Provide the (x, y) coordinate of the cell's center where the given text is located.  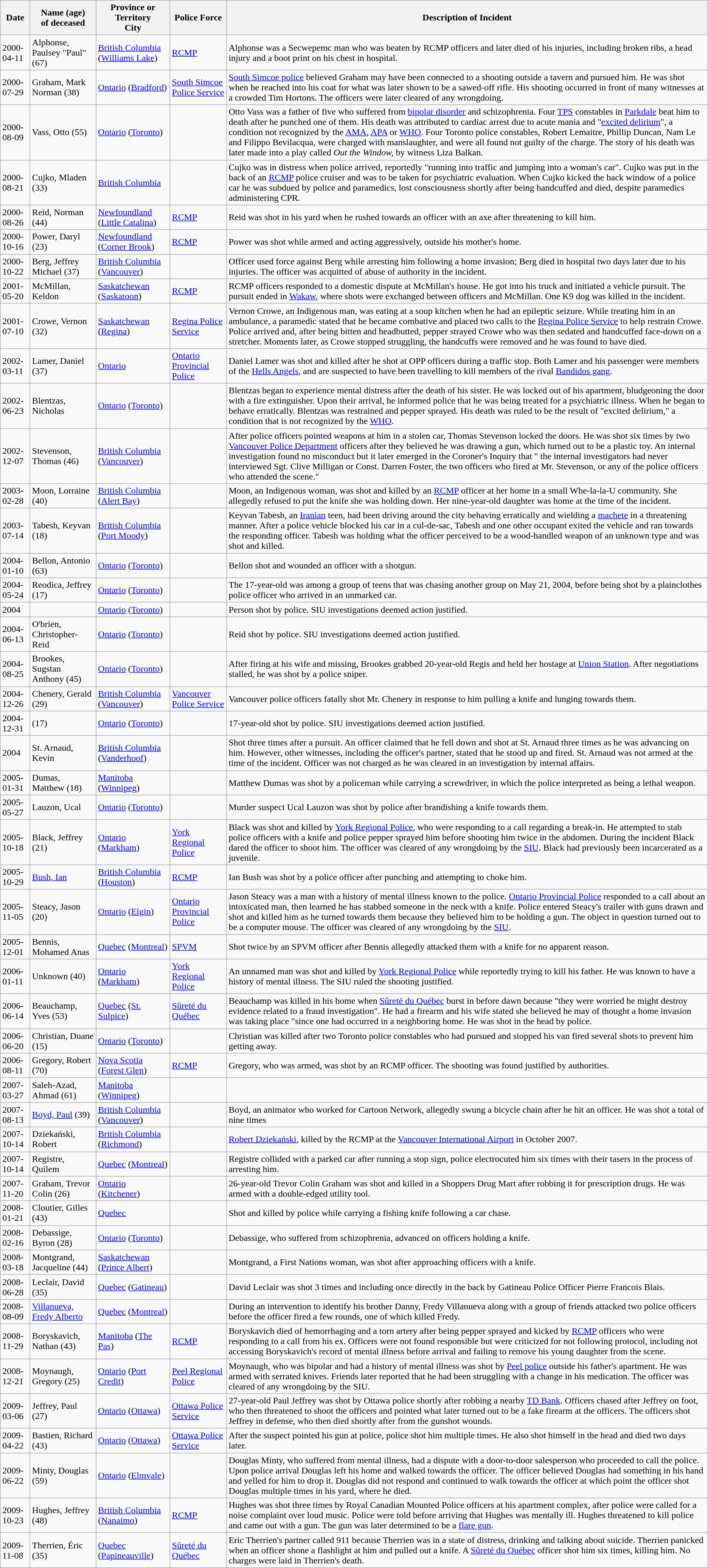
Christian, Duane (15) (63, 1041)
Montgrand, Jacqueline (44) (63, 1262)
Name (age)of deceased (63, 18)
British Columbia (Houston) (133, 877)
Boyd, Paul (39) (63, 1115)
Debassige, who suffered from schizophrenia, advanced on officers holding a knife. (467, 1237)
2000-04-11 (15, 53)
Bush, Ian (63, 877)
Blentzas, Nicholas (63, 405)
SPVM (198, 946)
Hughes, Jeffrey (48) (63, 1515)
Lamer, Daniel (37) (63, 366)
Reodica, Jeffrey (17) (63, 590)
British Columbia (133, 182)
2005-01-31 (15, 783)
Ontario (Elmvale) (133, 1476)
Shot twice by an SPVM officer after Bennis allegedly attacked them with a knife for no apparent reason. (467, 946)
Bellon, Antonio (63) (63, 566)
Montgrand, a First Nations woman, was shot after approaching officers with a knife. (467, 1262)
(17) (63, 723)
Nova Scotia (Forest Glen) (133, 1066)
Regina Police Service (198, 326)
Steacy, Jason (20) (63, 911)
Dziekański, Robert (63, 1139)
2007-11-20 (15, 1188)
2001-07-10 (15, 326)
British Columbia (Nanaimo) (133, 1515)
Power, Daryl (23) (63, 242)
Saskatchewan (Prince Albert) (133, 1262)
Vass, Otto (55) (63, 132)
Saskatchewan (Saskatoon) (133, 291)
2008-03-18 (15, 1262)
Moon, Lorraine (40) (63, 496)
Graham, Trevor Colin (26) (63, 1188)
Tabesh, Keyvan (18) (63, 531)
2009-03-06 (15, 1411)
2000-10-16 (15, 242)
Quebec (Gatineau) (133, 1287)
Matthew Dumas was shot by a policeman while carrying a screwdriver, in which the police interpreted as being a lethal weapon. (467, 783)
Gregory, Robert (70) (63, 1066)
2006-01-11 (15, 977)
2009-10-23 (15, 1515)
British Columbia (Williams Lake) (133, 53)
Registre, Quilem (63, 1164)
British Columbia (Port Moody) (133, 531)
2001-05-20 (15, 291)
Cujko, Mladen (33) (63, 182)
Dumas, Matthew (18) (63, 783)
O'brien, Christopher-Reid (63, 634)
Robert Dziekański, killed by the RCMP at the Vancouver International Airport in October 2007. (467, 1139)
2006-06-20 (15, 1041)
Debassige, Byron (28) (63, 1237)
2009-04-22 (15, 1441)
Shot and killed by police while carrying a fishing knife following a car chase. (467, 1213)
2008-01-21 (15, 1213)
2000-08-21 (15, 182)
2003-07-14 (15, 531)
Alphonse, Paulsey "Paul" (67) (63, 53)
Unknown (40) (63, 977)
2006-06-14 (15, 1011)
17-year-old shot by police. SIU investigations deemed action justified. (467, 723)
Quebec (St. Sulpice) (133, 1011)
Brookes, Sugstan Anthony (45) (63, 669)
2006-08-11 (15, 1066)
Villanueva, Fredy Alberto (63, 1312)
Leclair, David (35) (63, 1287)
Newfoundland (Corner Brook) (133, 242)
Bennis, Mohamed Anas (63, 946)
2005-12-01 (15, 946)
Vancouver Police Service (198, 699)
2008-11-29 (15, 1341)
British Columbia (Richmond) (133, 1139)
2000-08-26 (15, 217)
Minty, Douglas (59) (63, 1476)
Reid, Norman (44) (63, 217)
Crowe, Vernon (32) (63, 326)
British Columbia (Alert Bay) (133, 496)
Beauchamp, Yves (53) (63, 1011)
David Leclair was shot 3 times and including once directly in the back by Gatineau Police Officer Pierre Francois Blais. (467, 1287)
Lauzon, Ucal (63, 807)
Peel Regional Police (198, 1376)
Manitoba (The Pas) (133, 1341)
2008-08-09 (15, 1312)
2007-08-13 (15, 1115)
Vancouver police officers fatally shot Mr. Chenery in response to him pulling a knife and lunging towards them. (467, 699)
Date (15, 18)
After the suspect pointed his gun at police, police shot him multiple times. He also shot himself in the head and died two days later. (467, 1441)
Boryskavich, Nathan (43) (63, 1341)
2008-02-16 (15, 1237)
Chenery, Gerald (29) (63, 699)
Bastien, Richard (43) (63, 1441)
Reid was shot in his yard when he rushed towards an officer with an axe after threatening to kill him. (467, 217)
Registre collided with a parked car after running a stop sign, police electrocuted him six times with their tasers in the process of arresting him. (467, 1164)
Christian was killed after two Toronto police constables who had pursued and stopped his van fired several shots to prevent him getting away. (467, 1041)
2003-02-28 (15, 496)
Jeffrey, Paul (27) (63, 1411)
Bellon shot and wounded an officer with a shotgun. (467, 566)
South Simcoe Police Service (198, 87)
Moynaugh, Gregory (25) (63, 1376)
Graham, Mark Norman (38) (63, 87)
2007-03-27 (15, 1090)
Power was shot while armed and acting aggressively, outside his mother's home. (467, 242)
Ontario (Elgin) (133, 911)
2000-10-22 (15, 266)
2008-12-21 (15, 1376)
Quebec (133, 1213)
Gregory, who was armed, was shot by an RCMP officer. The shooting was found justified by authorities. (467, 1066)
St. Arnaud, Kevin (63, 753)
Ontario (Bradford) (133, 87)
Reid shot by police. SIU investigations deemed action justified. (467, 634)
Therrien, Éric (35) (63, 1550)
Ontario (Kitchener) (133, 1188)
Ian Bush was shot by a police officer after punching and attempting to choke him. (467, 877)
2005-10-18 (15, 842)
McMillan, Keldon (63, 291)
2004-06-13 (15, 634)
Person shot by police. SIU investigations deemed action justified. (467, 610)
Ontario (Port Credit) (133, 1376)
2009-11-08 (15, 1550)
2005-10-29 (15, 877)
2004-01-10 (15, 566)
2004-08-25 (15, 669)
Saleh-Azad, Ahmad (61) (63, 1090)
2005-11-05 (15, 911)
Newfoundland (Little Catalina) (133, 217)
2002-06-23 (15, 405)
Stevenson, Thomas (46) (63, 456)
Murder suspect Ucal Lauzon was shot by police after brandishing a knife towards them. (467, 807)
Description of Incident (467, 18)
Saskatchewan (Regina) (133, 326)
British Columbia (Vanderhoof) (133, 753)
Berg, Jeffrey Michael (37) (63, 266)
2004-05-24 (15, 590)
2008-06-28 (15, 1287)
Quebec (Papineauville) (133, 1550)
2002-03-11 (15, 366)
2004-12-26 (15, 699)
2000-07-29 (15, 87)
Cloutier, Gilles (43) (63, 1213)
2002-12-07 (15, 456)
Police Force (198, 18)
2005-05-27 (15, 807)
Boyd, an animator who worked for Cartoon Network, allegedly swung a bicycle chain after he hit an officer. He was shot a total of nine times (467, 1115)
Ontario (133, 366)
Province or Territory City (133, 18)
2009-06-22 (15, 1476)
Black, Jeffrey (21) (63, 842)
2004-12-31 (15, 723)
2000-08-09 (15, 132)
